Output the [x, y] coordinate of the center of the cell containing the given text.  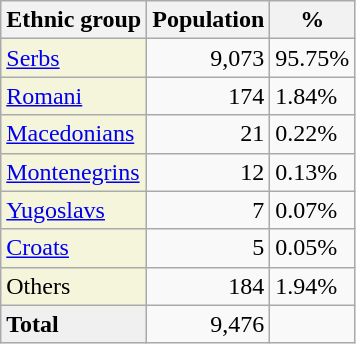
Ethnic group [74, 20]
1.84% [312, 96]
Romani [74, 96]
Serbs [74, 58]
% [312, 20]
Croats [74, 248]
1.94% [312, 286]
9,476 [208, 324]
0.05% [312, 248]
Others [74, 286]
95.75% [312, 58]
Montenegrins [74, 172]
0.22% [312, 134]
21 [208, 134]
Macedonians [74, 134]
5 [208, 248]
12 [208, 172]
Yugoslavs [74, 210]
0.07% [312, 210]
9,073 [208, 58]
Total [74, 324]
0.13% [312, 172]
Population [208, 20]
184 [208, 286]
174 [208, 96]
7 [208, 210]
